Search for the cell housing the specified text and yield its (X, Y) center coordinate. 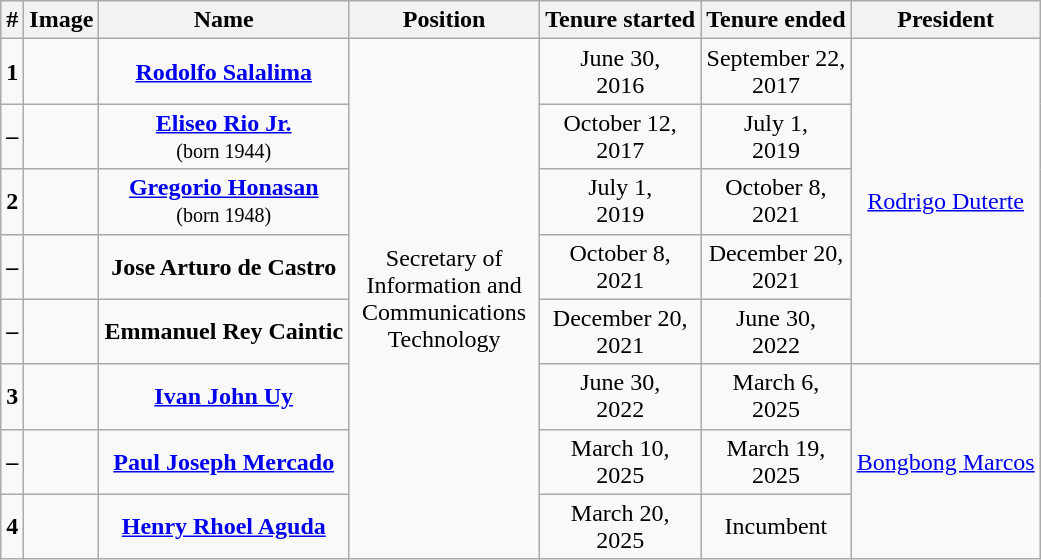
2 (12, 202)
President (946, 20)
Incumbent (776, 526)
Rodolfo Salalima (224, 72)
# (12, 20)
June 30,2016 (620, 72)
Henry Rhoel Aguda (224, 526)
Ivan John Uy (224, 396)
Position (444, 20)
Tenure started (620, 20)
October 12,2017 (620, 136)
Name (224, 20)
Rodrigo Duterte (946, 202)
March 10,2025 (620, 462)
Emmanuel Rey Caintic (224, 332)
Secretary of Information and Communications Technology (444, 299)
Eliseo Rio Jr.(born 1944) (224, 136)
September 22,2017 (776, 72)
March 20,2025 (620, 526)
4 (12, 526)
Jose Arturo de Castro (224, 266)
Paul Joseph Mercado (224, 462)
3 (12, 396)
1 (12, 72)
Gregorio Honasan(born 1948) (224, 202)
March 6, 2025 (776, 396)
Image (62, 20)
March 19,2025 (776, 462)
Bongbong Marcos (946, 462)
Tenure ended (776, 20)
